Provide the [X, Y] coordinate of the cell's center where the given text is located.  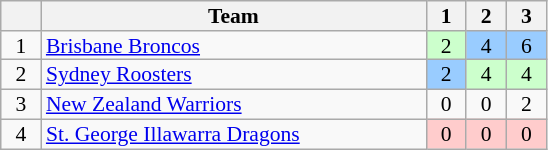
St. George Illawarra Dragons [234, 134]
New Zealand Warriors [234, 105]
6 [526, 46]
Sydney Roosters [234, 75]
Brisbane Broncos [234, 46]
Team [234, 16]
